Provide the (x, y) coordinate of the cell's center where the given text is located.  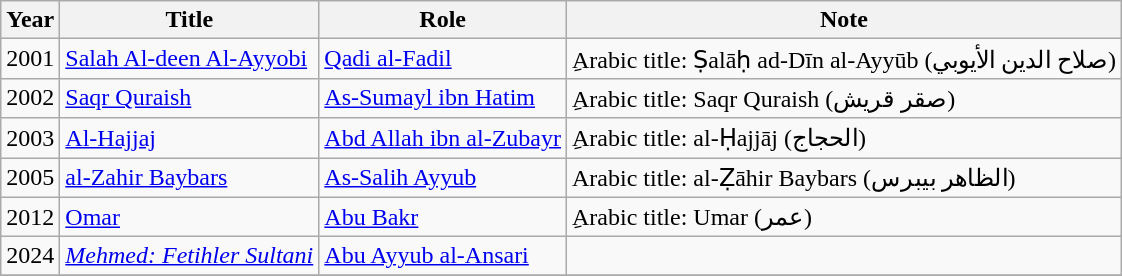
2012 (30, 217)
ِArabic title: Ṣalāḥ ad-Dīn al-Ayyūb (صلاح الدين الأيوبي) (844, 59)
Year (30, 20)
Salah Al-deen Al-Ayyobi (190, 59)
2003 (30, 138)
2005 (30, 178)
ِArabic title: al-Ḥajjāj (الحجاج) (844, 138)
ِArabic title: Umar (عمر) (844, 217)
Omar (190, 217)
Saqr Quraish (190, 98)
Al-Hajjaj (190, 138)
Abu Ayyub al-Ansari (443, 256)
Title (190, 20)
As-Sumayl ibn Hatim (443, 98)
Note (844, 20)
As-Salih Ayyub (443, 178)
Abd Allah ibn al-Zubayr (443, 138)
Arabic title: al-Ẓāhir Baybars (الظاهر بيبرس) (844, 178)
ِArabic title: Saqr Quraish (صقر قريش) (844, 98)
2002 (30, 98)
al-Zahir Baybars (190, 178)
Role (443, 20)
Qadi al-Fadil (443, 59)
2001 (30, 59)
Mehmed: Fetihler Sultani (190, 256)
2024 (30, 256)
Abu Bakr (443, 217)
